Output the (X, Y) coordinate of the center of the cell containing the given text.  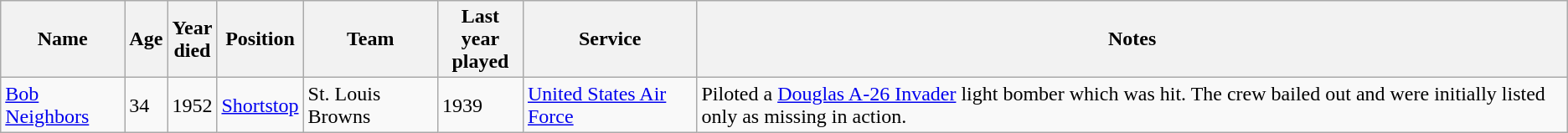
Age (146, 39)
Service (610, 39)
Piloted a Douglas A-26 Invader light bomber which was hit. The crew bailed out and were initially listed only as missing in action. (1132, 105)
St. Louis Browns (370, 105)
Team (370, 39)
Bob Neighbors (63, 105)
1939 (480, 105)
1952 (193, 105)
Shortstop (260, 105)
Last yearplayed (480, 39)
United States Air Force (610, 105)
Name (63, 39)
Yeardied (193, 39)
Notes (1132, 39)
34 (146, 105)
Position (260, 39)
